Identify which cell holds the provided text, then report its [x, y] central coordinate. 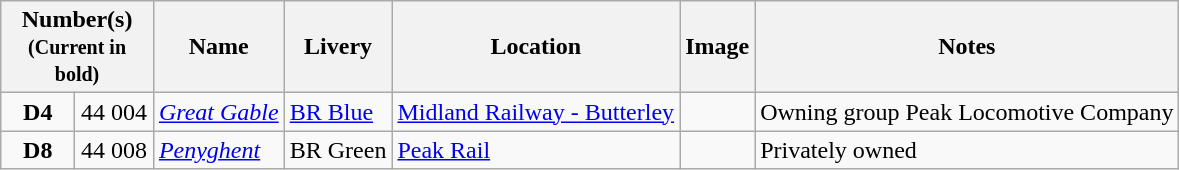
Great Gable [218, 112]
44 008 [114, 150]
Owning group Peak Locomotive Company [967, 112]
Midland Railway - Butterley [536, 112]
Peak Rail [536, 150]
Number(s) (Current in bold) [78, 47]
Name [218, 47]
BR Blue [338, 112]
Image [718, 47]
Notes [967, 47]
Location [536, 47]
44 004 [114, 112]
D8 [38, 150]
BR Green [338, 150]
Privately owned [967, 150]
Penyghent [218, 150]
D4 [38, 112]
Livery [338, 47]
